Extract the (x, y) coordinate from the center of the cell holding the provided text.  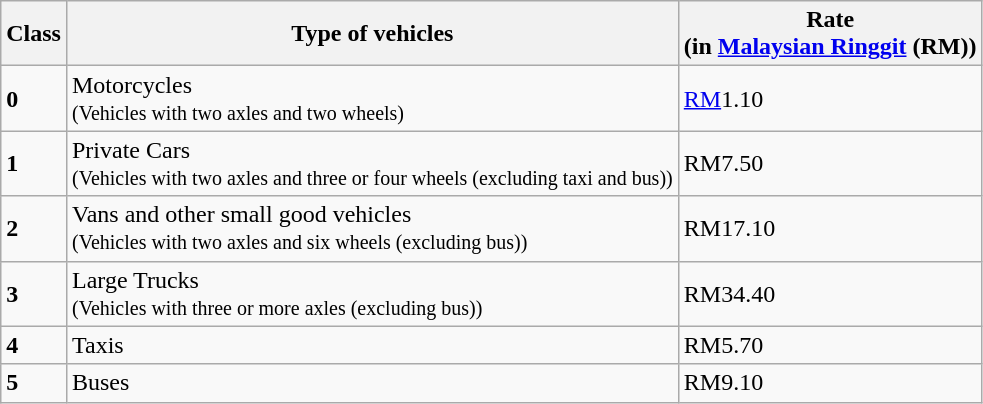
0 (34, 98)
Rate(in Malaysian Ringgit (RM)) (830, 34)
RM7.50 (830, 164)
4 (34, 345)
Vans and other small good vehicles(Vehicles with two axles and six wheels (excluding bus)) (372, 228)
5 (34, 383)
1 (34, 164)
Large Trucks(Vehicles with three or more axles (excluding bus)) (372, 294)
Buses (372, 383)
RM17.10 (830, 228)
Taxis (372, 345)
RM1.10 (830, 98)
RM5.70 (830, 345)
Type of vehicles (372, 34)
3 (34, 294)
2 (34, 228)
Private Cars(Vehicles with two axles and three or four wheels (excluding taxi and bus)) (372, 164)
Class (34, 34)
Motorcycles(Vehicles with two axles and two wheels) (372, 98)
RM34.40 (830, 294)
RM9.10 (830, 383)
